Provide the (X, Y) coordinate of the cell's center where the given text is located.  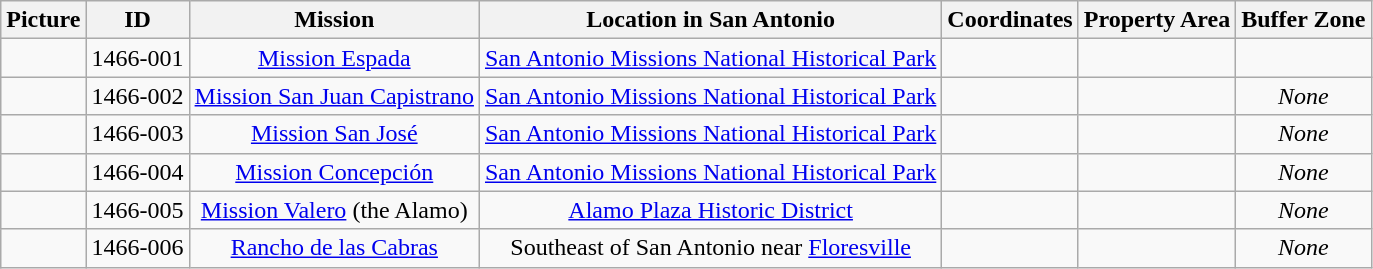
ID (138, 20)
Buffer Zone (1304, 20)
Mission Concepción (334, 172)
Mission San José (334, 134)
1466-002 (138, 96)
Mission San Juan Capistrano (334, 96)
1466-006 (138, 248)
Mission Espada (334, 58)
1466-003 (138, 134)
1466-001 (138, 58)
1466-005 (138, 210)
Location in San Antonio (710, 20)
Picture (44, 20)
Southeast of San Antonio near Floresville (710, 248)
Mission (334, 20)
Mission Valero (the Alamo) (334, 210)
Rancho de las Cabras (334, 248)
Property Area (1156, 20)
Alamo Plaza Historic District (710, 210)
Coordinates (1010, 20)
1466-004 (138, 172)
